For the text-containing cell, return its midpoint in (x, y) coordinate format. 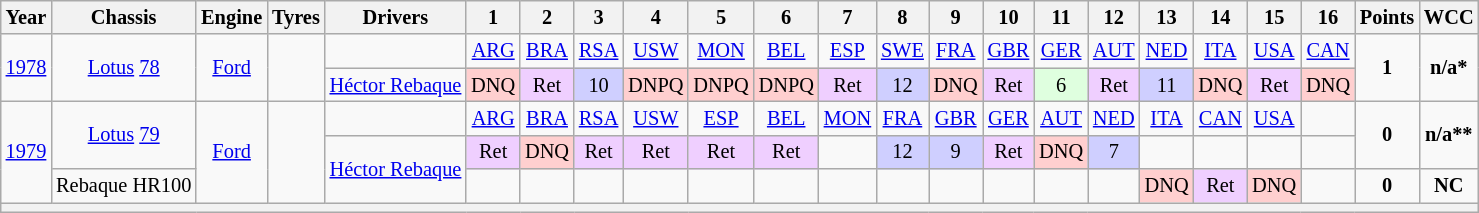
13 (1167, 17)
Chassis (124, 17)
Tyres (296, 17)
Lotus 78 (124, 68)
16 (1328, 17)
14 (1220, 17)
Lotus 79 (124, 134)
NC (1449, 186)
3 (598, 17)
8 (902, 17)
4 (656, 17)
WCC (1449, 17)
1978 (26, 68)
15 (1274, 17)
Drivers (396, 17)
1979 (26, 152)
n/a** (1449, 134)
2 (547, 17)
SWE (902, 51)
n/a* (1449, 68)
Engine (232, 17)
Year (26, 17)
Rebaque HR100 (124, 186)
Points (1387, 17)
5 (720, 17)
